Capture the cell that displays the provided text and extract its (X, Y) central coordinate. 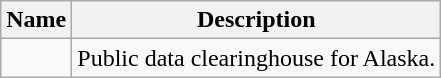
Description (256, 20)
Public data clearinghouse for Alaska. (256, 58)
Name (36, 20)
